Search for the cell housing the specified text and yield its [x, y] center coordinate. 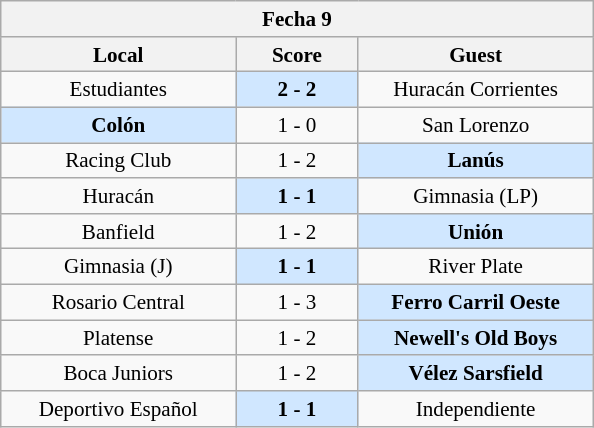
Fecha 9 [297, 18]
Local [118, 54]
Vélez Sarsfield [476, 372]
Estudiantes [118, 90]
Guest [476, 54]
Lanús [476, 160]
San Lorenzo [476, 124]
1 - 3 [297, 302]
Colón [118, 124]
Banfield [118, 230]
Platense [118, 338]
Newell's Old Boys [476, 338]
1 - 0 [297, 124]
Deportivo Español [118, 408]
Boca Juniors [118, 372]
Ferro Carril Oeste [476, 302]
Independiente [476, 408]
River Plate [476, 266]
Huracán Corrientes [476, 90]
Rosario Central [118, 302]
Racing Club [118, 160]
Huracán [118, 196]
Score [297, 54]
Gimnasia (J) [118, 266]
Unión [476, 230]
Gimnasia (LP) [476, 196]
2 - 2 [297, 90]
